Scan for the cell matching the given text and deliver its (X, Y) coordinate at center. 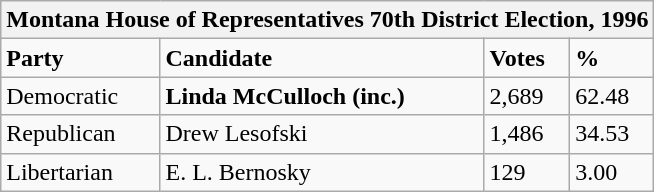
Democratic (80, 96)
62.48 (612, 96)
Candidate (322, 58)
E. L. Bernosky (322, 172)
1,486 (527, 134)
129 (527, 172)
3.00 (612, 172)
Linda McCulloch (inc.) (322, 96)
Libertarian (80, 172)
Montana House of Representatives 70th District Election, 1996 (328, 20)
Votes (527, 58)
Republican (80, 134)
Drew Lesofski (322, 134)
% (612, 58)
Party (80, 58)
2,689 (527, 96)
34.53 (612, 134)
